Return [X, Y] of the center of cell containing provided text 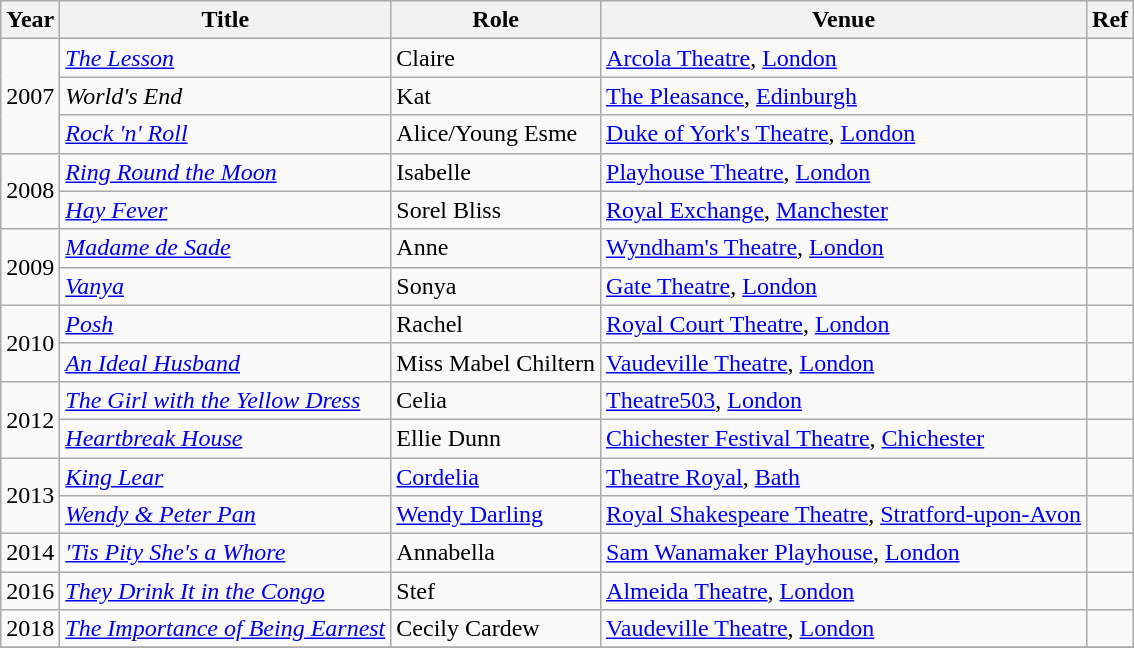
The Girl with the Yellow Dress [226, 400]
Rock 'n' Roll [226, 134]
Annabella [496, 553]
2016 [30, 591]
Kat [496, 96]
Ref [1110, 20]
2009 [30, 267]
Wendy & Peter Pan [226, 515]
Hay Fever [226, 210]
2013 [30, 496]
Ellie Dunn [496, 438]
King Lear [226, 477]
Theatre Royal, Bath [844, 477]
Chichester Festival Theatre, Chichester [844, 438]
2008 [30, 191]
2007 [30, 96]
Cecily Cardew [496, 629]
World's End [226, 96]
They Drink It in the Congo [226, 591]
Sonya [496, 286]
Madame de Sade [226, 248]
The Importance of Being Earnest [226, 629]
Royal Court Theatre, London [844, 324]
Playhouse Theatre, London [844, 172]
Role [496, 20]
Rachel [496, 324]
Almeida Theatre, London [844, 591]
Venue [844, 20]
Theatre503, London [844, 400]
Cordelia [496, 477]
Miss Mabel Chiltern [496, 362]
Wyndham's Theatre, London [844, 248]
Wendy Darling [496, 515]
Title [226, 20]
The Lesson [226, 58]
Royal Shakespeare Theatre, Stratford-upon-Avon [844, 515]
Royal Exchange, Manchester [844, 210]
Stef [496, 591]
Arcola Theatre, London [844, 58]
Anne [496, 248]
Duke of York's Theatre, London [844, 134]
Ring Round the Moon [226, 172]
Year [30, 20]
Celia [496, 400]
Isabelle [496, 172]
Gate Theatre, London [844, 286]
Alice/Young Esme [496, 134]
Claire [496, 58]
Sam Wanamaker Playhouse, London [844, 553]
Sorel Bliss [496, 210]
Heartbreak House [226, 438]
Vanya [226, 286]
'Tis Pity She's a Whore [226, 553]
The Pleasance, Edinburgh [844, 96]
Posh [226, 324]
2018 [30, 629]
2012 [30, 419]
2014 [30, 553]
An Ideal Husband [226, 362]
2010 [30, 343]
